Output the [X, Y] coordinate of the center of the cell containing the given text.  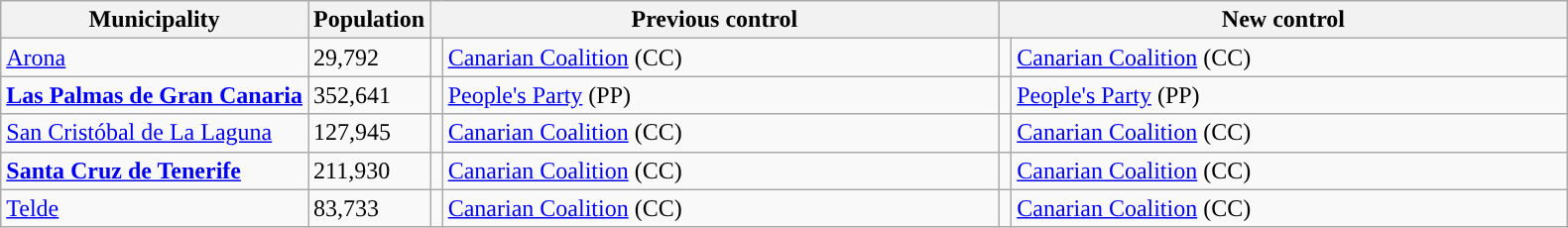
San Cristóbal de La Laguna [155, 133]
Population [369, 20]
New control [1283, 20]
211,930 [369, 171]
127,945 [369, 133]
29,792 [369, 57]
Arona [155, 57]
Previous control [715, 20]
Municipality [155, 20]
83,733 [369, 208]
Las Palmas de Gran Canaria [155, 95]
352,641 [369, 95]
Santa Cruz de Tenerife [155, 171]
Telde [155, 208]
